Find where the given text appears and provide that cell's center as (X, Y) coordinate. 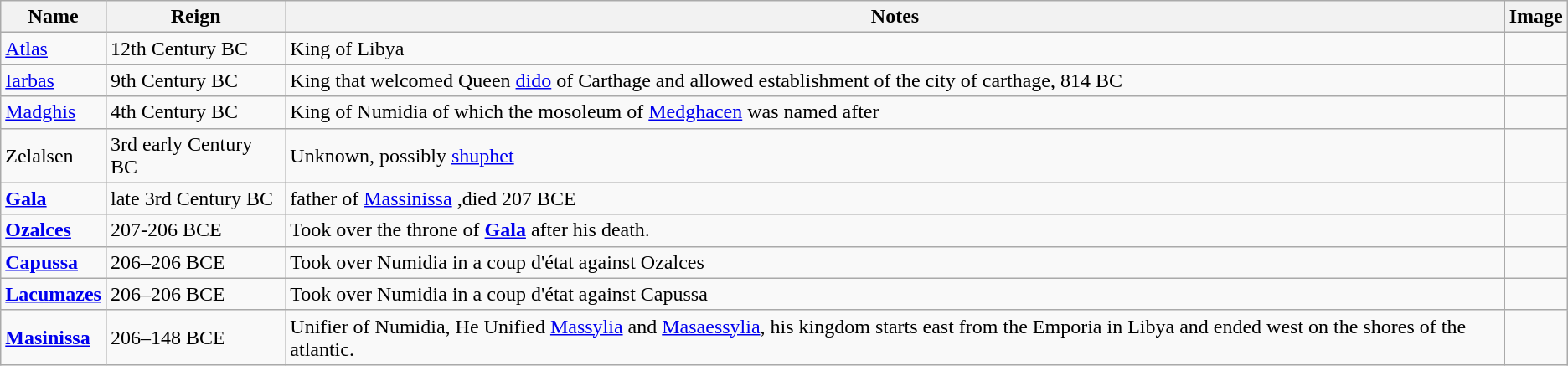
Madghis (54, 112)
Capussa (54, 262)
late 3rd Century BC (195, 198)
12th Century BC (195, 49)
Iarbas (54, 80)
Image (1536, 17)
Notes (895, 17)
Lacumazes (54, 294)
Took over Numidia in a coup d'état against Ozalces (895, 262)
Reign (195, 17)
Ozalces (54, 230)
Name (54, 17)
Took over Numidia in a coup d'état against Capussa (895, 294)
4th Century BC (195, 112)
9th Century BC (195, 80)
206–148 BCE (195, 337)
Zelalsen (54, 156)
King that welcomed Queen dido of Carthage and allowed establishment of the city of carthage, 814 BC (895, 80)
father of Massinissa ,died 207 BCE (895, 198)
King of Libya (895, 49)
Unknown, possibly shuphet (895, 156)
King of Numidia of which the mosoleum of Medghacen was named after (895, 112)
Atlas (54, 49)
3rd early Century BC (195, 156)
Gala (54, 198)
Took over the throne of Gala after his death. (895, 230)
207-206 BCE (195, 230)
Masinissa (54, 337)
